Locate the cell with the specified text and output its [x, y] center coordinate. 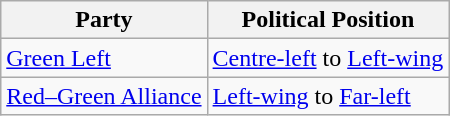
Political Position [328, 20]
Left-wing to Far-left [328, 96]
Green Left [104, 58]
Red–Green Alliance [104, 96]
Party [104, 20]
Centre-left to Left-wing [328, 58]
